Pinpoint the cell where the given text exists, returning its [x, y] midpoint coordinate. 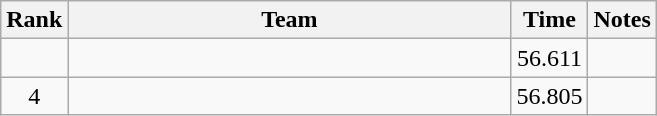
Rank [34, 20]
Notes [622, 20]
56.805 [550, 96]
Team [290, 20]
Time [550, 20]
56.611 [550, 58]
4 [34, 96]
